Return the (X, Y) coordinate for the center point of the cell that contains the specified text.  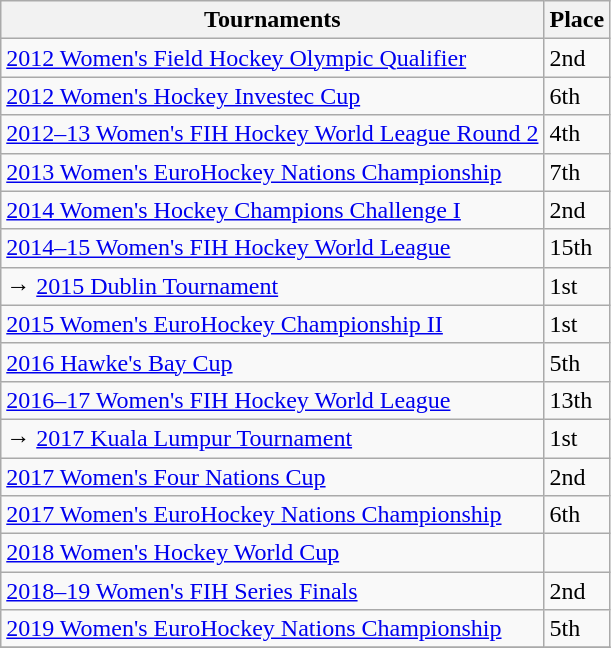
2012 Women's Field Hockey Olympic Qualifier (272, 58)
2017 Women's Four Nations Cup (272, 477)
Tournaments (272, 20)
2018 Women's Hockey World Cup (272, 553)
7th (577, 172)
2018–19 Women's FIH Series Finals (272, 591)
→ 2017 Kuala Lumpur Tournament (272, 438)
2012–13 Women's FIH Hockey World League Round 2 (272, 134)
2016 Hawke's Bay Cup (272, 362)
2017 Women's EuroHockey Nations Championship (272, 515)
4th (577, 134)
Place (577, 20)
13th (577, 400)
→ 2015 Dublin Tournament (272, 286)
2015 Women's EuroHockey Championship II (272, 324)
2016–17 Women's FIH Hockey World League (272, 400)
2019 Women's EuroHockey Nations Championship (272, 629)
15th (577, 248)
2013 Women's EuroHockey Nations Championship (272, 172)
2014 Women's Hockey Champions Challenge I (272, 210)
2012 Women's Hockey Investec Cup (272, 96)
2014–15 Women's FIH Hockey World League (272, 248)
